Find where the given text appears and provide that cell's center as (x, y) coordinate. 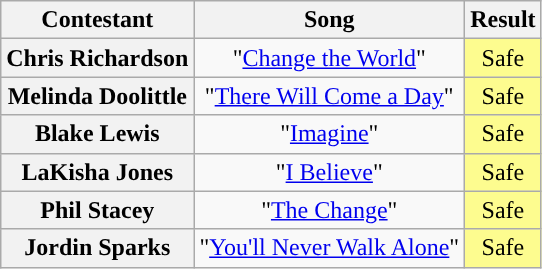
Result (503, 20)
Song (330, 20)
"The Change" (330, 210)
Blake Lewis (98, 134)
"Change the World" (330, 58)
"You'll Never Walk Alone" (330, 248)
"There Will Come a Day" (330, 96)
Phil Stacey (98, 210)
Chris Richardson (98, 58)
Contestant (98, 20)
LaKisha Jones (98, 172)
Jordin Sparks (98, 248)
"Imagine" (330, 134)
Melinda Doolittle (98, 96)
"I Believe" (330, 172)
